Locate the cell with the specified text and output its [x, y] center coordinate. 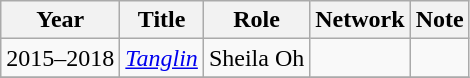
2015–2018 [60, 58]
Tanglin [162, 58]
Sheila Oh [256, 58]
Title [162, 20]
Network [360, 20]
Year [60, 20]
Role [256, 20]
Note [440, 20]
